Capture the cell that displays the provided text and extract its [x, y] central coordinate. 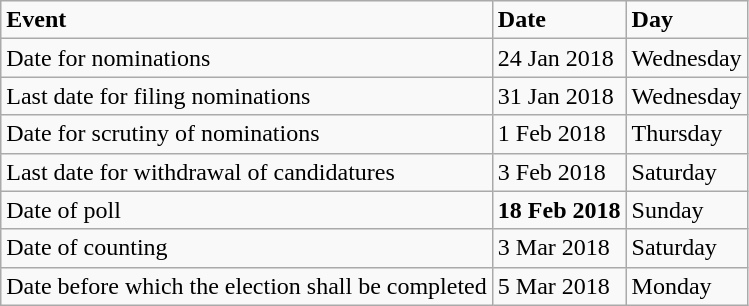
18 Feb 2018 [559, 210]
Monday [686, 286]
Date for nominations [247, 58]
Day [686, 20]
Date of counting [247, 248]
24 Jan 2018 [559, 58]
Last date for filing nominations [247, 96]
1 Feb 2018 [559, 134]
Last date for withdrawal of candidatures [247, 172]
31 Jan 2018 [559, 96]
Date of poll [247, 210]
3 Feb 2018 [559, 172]
Date before which the election shall be completed [247, 286]
3 Mar 2018 [559, 248]
5 Mar 2018 [559, 286]
Date [559, 20]
Date for scrutiny of nominations [247, 134]
Event [247, 20]
Sunday [686, 210]
Thursday [686, 134]
